Capture the cell that displays the provided text and extract its [X, Y] central coordinate. 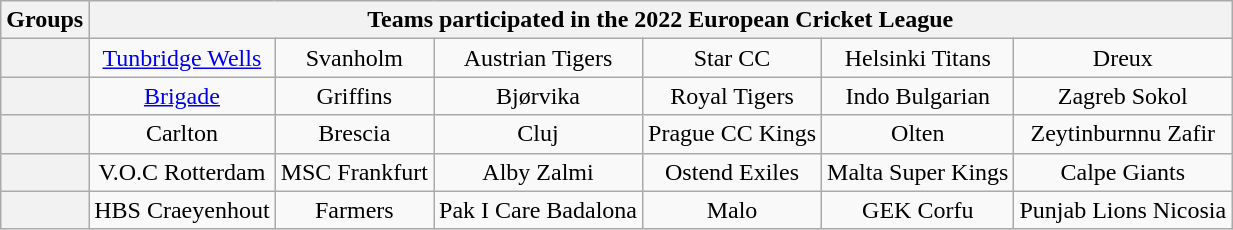
Indo Bulgarian [918, 96]
Punjab Lions Nicosia [1123, 210]
Olten [918, 134]
Svanholm [354, 58]
Calpe Giants [1123, 172]
HBS Craeyenhout [182, 210]
Dreux [1123, 58]
Tunbridge Wells [182, 58]
Zagreb Sokol [1123, 96]
Helsinki Titans [918, 58]
Cluj [538, 134]
Groups [45, 20]
Farmers [354, 210]
Carlton [182, 134]
Bjørvika [538, 96]
Ostend Exiles [732, 172]
Malta Super Kings [918, 172]
Pak I Care Badalona [538, 210]
Prague CC Kings [732, 134]
V.O.C Rotterdam [182, 172]
Star CC [732, 58]
Austrian Tigers [538, 58]
Malo [732, 210]
MSC Frankfurt [354, 172]
Teams participated in the 2022 European Cricket League [660, 20]
Alby Zalmi [538, 172]
Brescia [354, 134]
Griffins [354, 96]
GEK Corfu [918, 210]
Brigade [182, 96]
Royal Tigers [732, 96]
Zeytinburnnu Zafir [1123, 134]
